Find where the given text appears and provide that cell's center as (X, Y) coordinate. 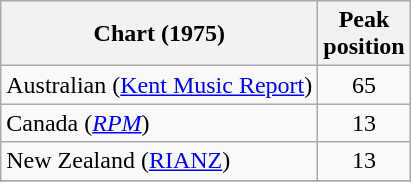
New Zealand (RIANZ) (160, 161)
Chart (1975) (160, 34)
Peakposition (364, 34)
Australian (Kent Music Report) (160, 85)
Canada (RPM) (160, 123)
65 (364, 85)
